Return the [X, Y] coordinate for the center point of the cell that contains the specified text.  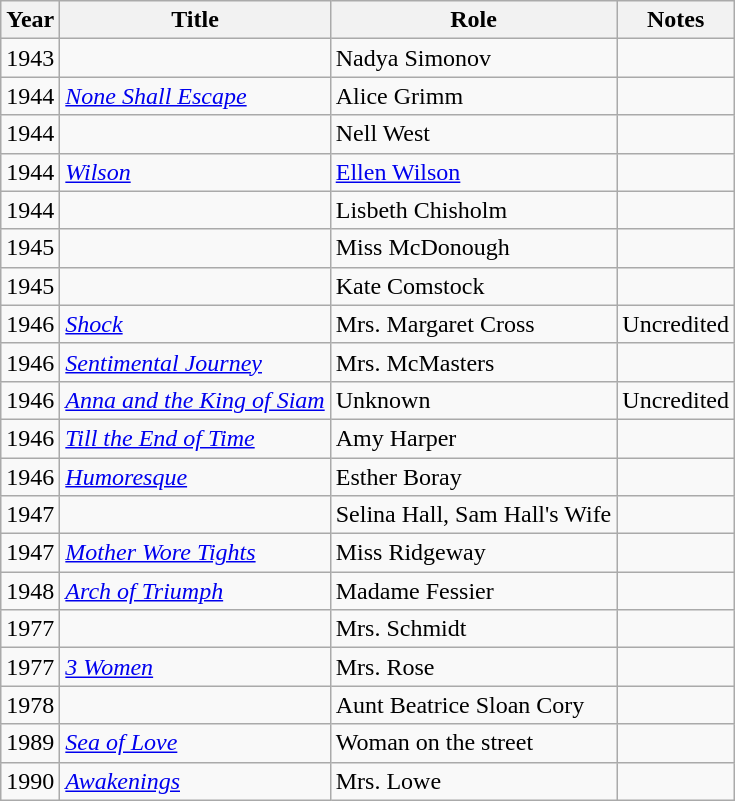
Sea of Love [195, 743]
Title [195, 20]
Miss Ridgeway [474, 553]
Nadya Simonov [474, 58]
3 Women [195, 667]
Mother Wore Tights [195, 553]
Role [474, 20]
Lisbeth Chisholm [474, 210]
Till the End of Time [195, 438]
1990 [30, 781]
Sentimental Journey [195, 362]
Alice Grimm [474, 96]
Mrs. Rose [474, 667]
Madame Fessier [474, 591]
Year [30, 20]
Miss McDonough [474, 248]
Mrs. McMasters [474, 362]
Aunt Beatrice Sloan Cory [474, 705]
Mrs. Schmidt [474, 629]
Ellen Wilson [474, 172]
Esther Boray [474, 477]
Wilson [195, 172]
1948 [30, 591]
1989 [30, 743]
Awakenings [195, 781]
Notes [676, 20]
Woman on the street [474, 743]
None Shall Escape [195, 96]
Arch of Triumph [195, 591]
Amy Harper [474, 438]
Humoresque [195, 477]
Mrs. Lowe [474, 781]
Nell West [474, 134]
Mrs. Margaret Cross [474, 324]
1943 [30, 58]
Anna and the King of Siam [195, 400]
Shock [195, 324]
Unknown [474, 400]
Kate Comstock [474, 286]
Selina Hall, Sam Hall's Wife [474, 515]
1978 [30, 705]
